Capture the cell that displays the provided text and extract its (x, y) central coordinate. 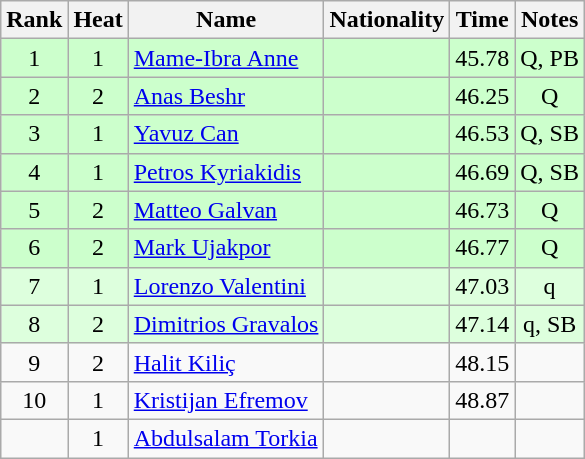
47.03 (482, 286)
Halit Kiliç (226, 362)
Petros Kyriakidis (226, 172)
Nationality (387, 20)
46.69 (482, 172)
10 (34, 400)
Kristijan Efremov (226, 400)
4 (34, 172)
46.53 (482, 134)
Yavuz Can (226, 134)
8 (34, 324)
Notes (550, 20)
Anas Beshr (226, 96)
Lorenzo Valentini (226, 286)
48.15 (482, 362)
48.87 (482, 400)
45.78 (482, 58)
47.14 (482, 324)
6 (34, 248)
Time (482, 20)
46.77 (482, 248)
Abdulsalam Torkia (226, 438)
Mark Ujakpor (226, 248)
q (550, 286)
Rank (34, 20)
Matteo Galvan (226, 210)
Name (226, 20)
Q, PB (550, 58)
q, SB (550, 324)
Heat (98, 20)
Mame-Ibra Anne (226, 58)
7 (34, 286)
46.73 (482, 210)
3 (34, 134)
Dimitrios Gravalos (226, 324)
46.25 (482, 96)
9 (34, 362)
5 (34, 210)
